Identify which cell holds the provided text, then report its (x, y) central coordinate. 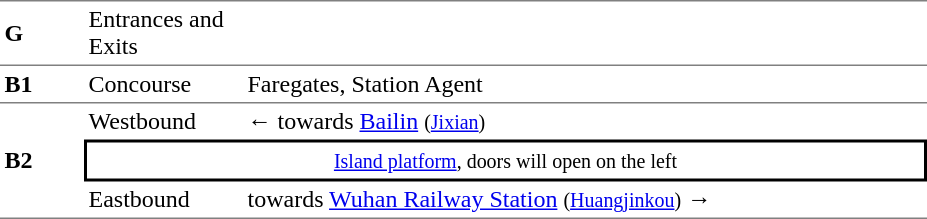
Westbound (164, 121)
Island platform, doors will open on the left (506, 161)
B1 (42, 83)
← towards Bailin (Jixian) (585, 121)
Faregates, Station Agent (585, 83)
G (42, 32)
B2 (42, 160)
Concourse (164, 83)
Entrances and Exits (164, 32)
